Return [x, y] of the center of cell containing provided text 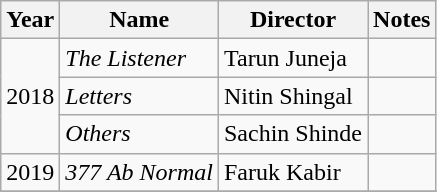
Sachin Shinde [292, 134]
Tarun Juneja [292, 58]
Faruk Kabir [292, 172]
Nitin Shingal [292, 96]
Letters [140, 96]
2018 [30, 96]
Year [30, 20]
377 Ab Normal [140, 172]
Others [140, 134]
Director [292, 20]
Notes [402, 20]
Name [140, 20]
The Listener [140, 58]
2019 [30, 172]
